Output the [x, y] coordinate of the center of the cell containing the given text.  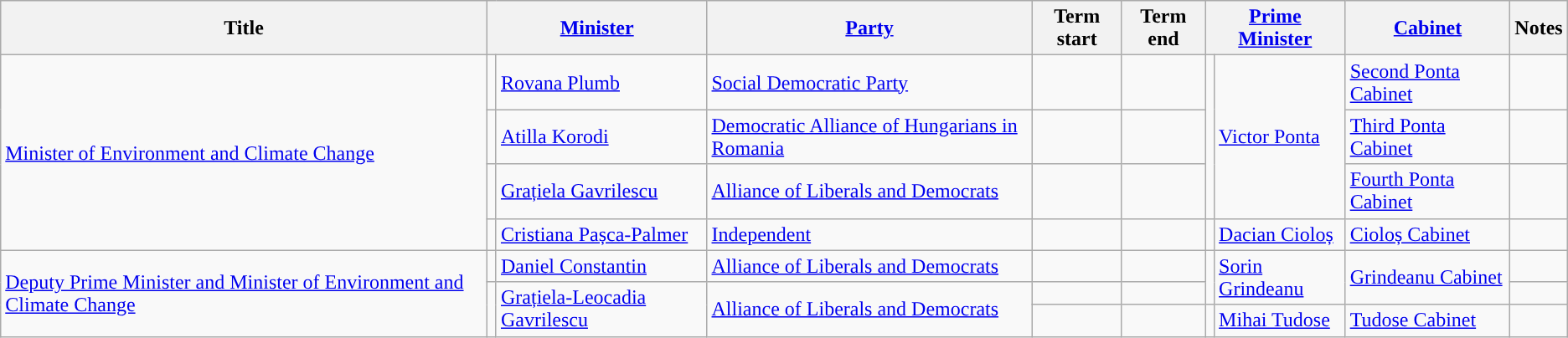
Deputy Prime Minister and Minister of Environment and Climate Change [245, 293]
Victor Ponta [1280, 137]
Cioloș Cabinet [1427, 234]
Fourth Ponta Cabinet [1427, 191]
Rovana Plumb [601, 82]
Grațiela-Leocadia Gavrilescu [601, 310]
Party [869, 28]
Dacian Cioloș [1280, 234]
Sorin Grindeanu [1280, 278]
Minister [596, 28]
Social Democratic Party [869, 82]
Term start [1077, 28]
Mihai Tudose [1280, 320]
Grațiela Gavrilescu [601, 191]
Minister of Environment and Climate Change [245, 152]
Atilla Korodi [601, 137]
Second Ponta Cabinet [1427, 82]
Grindeanu Cabinet [1427, 278]
Notes [1539, 28]
Cabinet [1427, 28]
Democratic Alliance of Hungarians in Romania [869, 137]
Tudose Cabinet [1427, 320]
Title [245, 28]
Prime Minister [1276, 28]
Independent [869, 234]
Daniel Constantin [601, 266]
Third Ponta Cabinet [1427, 137]
Term end [1163, 28]
Cristiana Pașca-Palmer [601, 234]
